Search for the cell housing the specified text and yield its [X, Y] center coordinate. 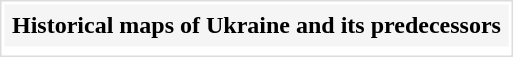
Historical maps of Ukraine and its predecessors [256, 25]
